Return the (X, Y) coordinate for the center point of the cell that contains the specified text.  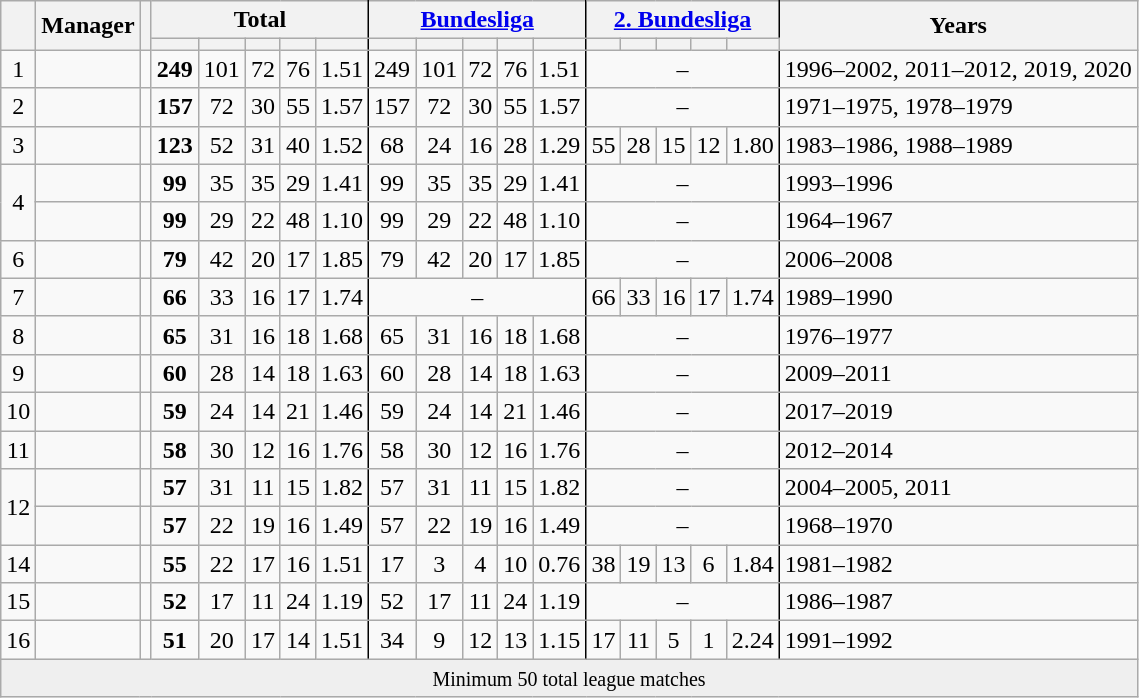
2.24 (752, 640)
2. Bundesliga (682, 20)
38 (604, 564)
5 (674, 640)
68 (392, 145)
Minimum 50 total league matches (570, 678)
2009–2011 (958, 373)
1991–1992 (958, 640)
Bundesliga (478, 20)
Total (260, 20)
1981–1982 (958, 564)
2004–2005, 2011 (958, 488)
1.80 (752, 145)
1983–1986, 1988–1989 (958, 145)
1993–1996 (958, 183)
1976–1977 (958, 335)
51 (174, 640)
2 (18, 107)
0.76 (560, 564)
1968–1970 (958, 526)
Years (958, 26)
1971–1975, 1978–1979 (958, 107)
40 (298, 145)
7 (18, 297)
1.29 (560, 145)
34 (392, 640)
1.15 (560, 640)
2012–2014 (958, 449)
2017–2019 (958, 411)
1986–1987 (958, 602)
1964–1967 (958, 221)
8 (18, 335)
123 (174, 145)
1.52 (342, 145)
1.84 (752, 564)
1989–1990 (958, 297)
2006–2008 (958, 259)
1996–2002, 2011–2012, 2019, 2020 (958, 69)
Manager (88, 26)
